Locate the cell with the specified text and output its (x, y) center coordinate. 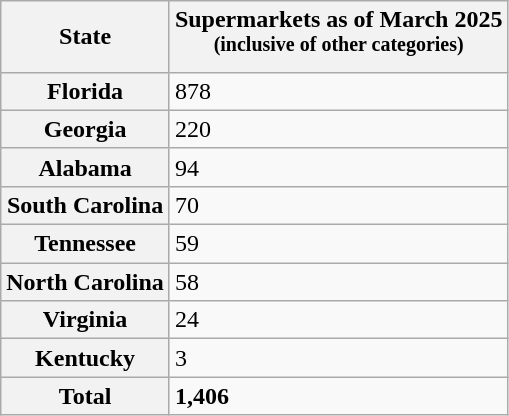
94 (338, 167)
Kentucky (86, 358)
70 (338, 205)
878 (338, 91)
South Carolina (86, 205)
Alabama (86, 167)
59 (338, 244)
3 (338, 358)
Total (86, 396)
24 (338, 320)
Georgia (86, 129)
North Carolina (86, 282)
Supermarkets as of March 2025 (inclusive of other categories) (338, 37)
1,406 (338, 396)
Tennessee (86, 244)
220 (338, 129)
State (86, 37)
58 (338, 282)
Virginia (86, 320)
Florida (86, 91)
